Locate the cell with the specified text and output its (x, y) center coordinate. 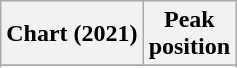
Chart (2021) (72, 34)
Peakposition (189, 34)
